Pinpoint the cell where the given text exists, returning its [X, Y] midpoint coordinate. 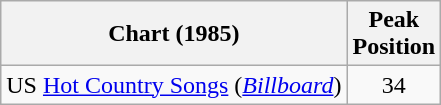
34 [394, 85]
PeakPosition [394, 34]
US Hot Country Songs (Billboard) [174, 85]
Chart (1985) [174, 34]
